Locate the cell with the specified text and output its [X, Y] center coordinate. 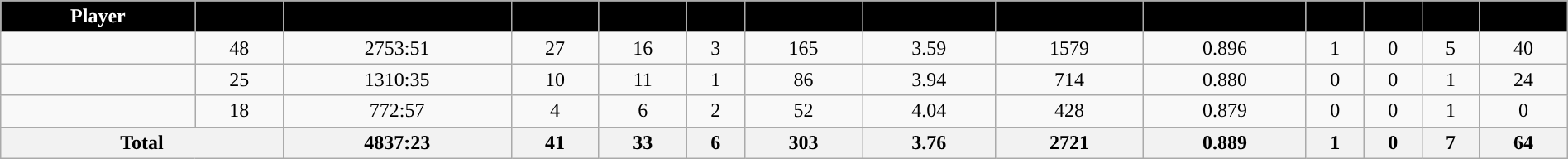
1310:35 [397, 79]
Player [98, 17]
5 [1451, 48]
Total [142, 142]
4.04 [930, 111]
24 [1523, 79]
2753:51 [397, 48]
27 [555, 48]
0.896 [1224, 48]
772:57 [397, 111]
428 [1068, 111]
714 [1068, 79]
1579 [1068, 48]
7 [1451, 142]
64 [1523, 142]
3.94 [930, 79]
303 [804, 142]
48 [239, 48]
52 [804, 111]
10 [555, 79]
86 [804, 79]
40 [1523, 48]
3.76 [930, 142]
33 [643, 142]
165 [804, 48]
0.889 [1224, 142]
18 [239, 111]
2721 [1068, 142]
25 [239, 79]
3.59 [930, 48]
4 [555, 111]
16 [643, 48]
0.879 [1224, 111]
11 [643, 79]
4837:23 [397, 142]
3 [715, 48]
2 [715, 111]
0.880 [1224, 79]
41 [555, 142]
